Capture the cell that displays the provided text and extract its [x, y] central coordinate. 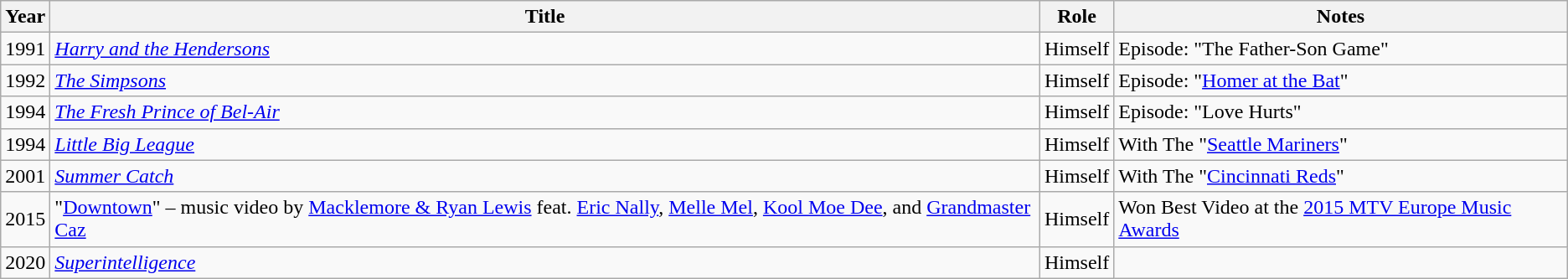
Harry and the Hendersons [545, 49]
Title [545, 17]
Summer Catch [545, 176]
"Downtown" – music video by Macklemore & Ryan Lewis feat. Eric Nally, Melle Mel, Kool Moe Dee, and Grandmaster Caz [545, 220]
Episode: "The Father-Son Game" [1340, 49]
2015 [25, 220]
2001 [25, 176]
Episode: "Love Hurts" [1340, 112]
The Fresh Prince of Bel-Air [545, 112]
1992 [25, 80]
Episode: "Homer at the Bat" [1340, 80]
2020 [25, 262]
The Simpsons [545, 80]
With The "Seattle Mariners" [1340, 144]
Won Best Video at the 2015 MTV Europe Music Awards [1340, 220]
Role [1076, 17]
Year [25, 17]
Notes [1340, 17]
1991 [25, 49]
Little Big League [545, 144]
With The "Cincinnati Reds" [1340, 176]
Superintelligence [545, 262]
